Detect which cell encompasses the target text, then output its [X, Y] center coordinate. 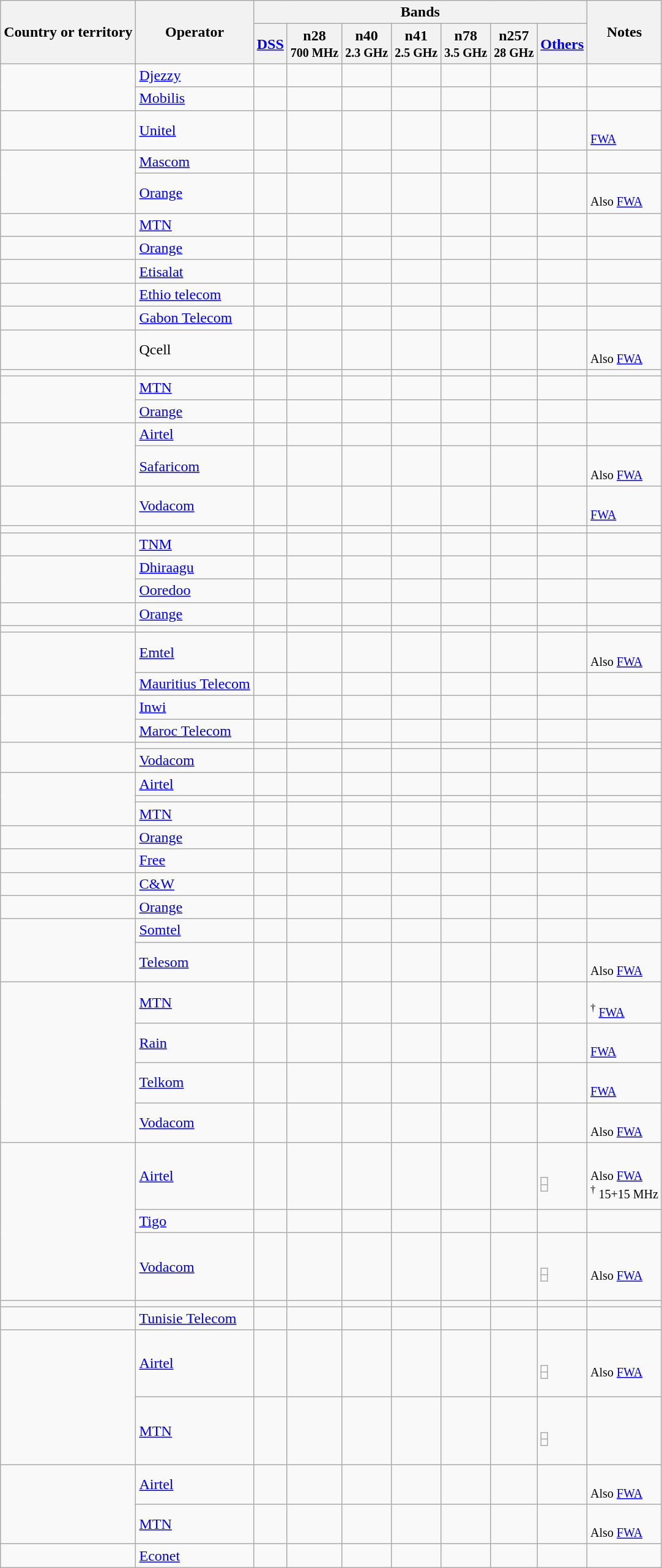
Tunisie Telecom [195, 1318]
n28700 MHz [314, 44]
† FWA [625, 1002]
Djezzy [195, 75]
Econet [195, 1556]
Tigo [195, 1221]
Ethio telecom [195, 294]
n25728 GHz [514, 44]
Mascom [195, 162]
Free [195, 861]
Operator [195, 32]
Etisalat [195, 271]
Dhiraagu [195, 567]
Bands [420, 12]
Mobilis [195, 99]
n402.3 GHz [367, 44]
Rain [195, 1043]
n783.5 GHz [466, 44]
Unitel [195, 130]
DSS [270, 44]
Notes [625, 32]
Telesom [195, 962]
Also FWA† 15+15 MHz [625, 1176]
Telkom [195, 1083]
Mauritius Telecom [195, 684]
Somtel [195, 930]
Country or territory [69, 32]
Others [562, 44]
C&W [195, 884]
Emtel [195, 652]
TNM [195, 544]
n412.5 GHz [416, 44]
Maroc Telecom [195, 730]
Inwi [195, 707]
Qcell [195, 349]
Gabon Telecom [195, 318]
Safaricom [195, 466]
Ooredoo [195, 591]
